Return the [X, Y] coordinate for the center point of the cell that contains the specified text.  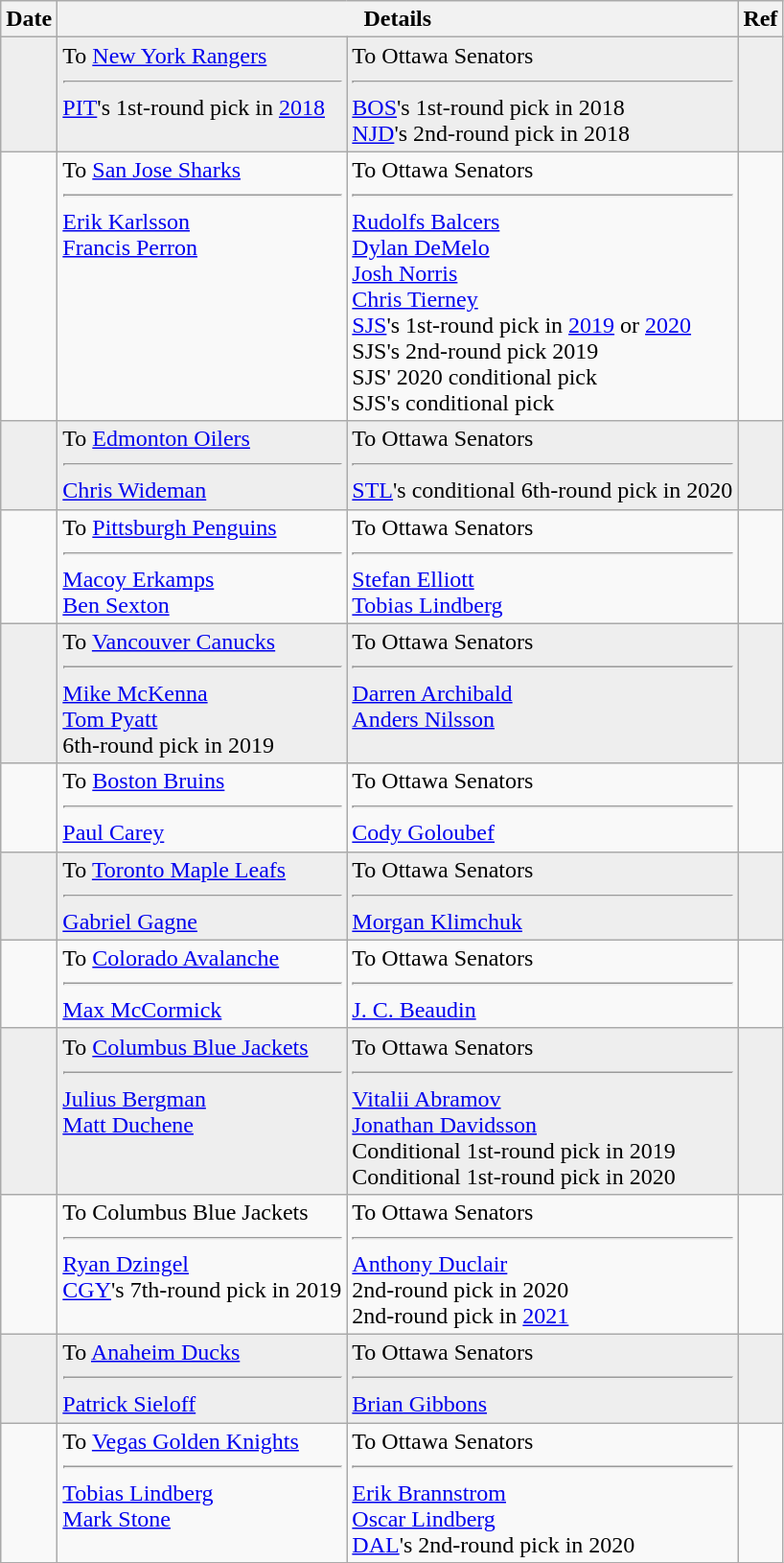
To Vancouver CanucksMike McKennaTom Pyatt6th-round pick in 2019 [202, 693]
Date [29, 19]
To Pittsburgh PenguinsMacoy ErkampsBen Sexton [202, 566]
To Ottawa SenatorsStefan ElliottTobias Lindberg [542, 566]
To Ottawa SenatorsJ. C. Beaudin [542, 984]
To Columbus Blue JacketsRyan DzingelCGY's 7th-round pick in 2019 [202, 1264]
To Ottawa SenatorsCody Goloubef [542, 807]
To Vegas Golden KnightsTobias LindbergMark Stone [202, 1493]
To Ottawa SenatorsAnthony Duclair2nd-round pick in 20202nd-round pick in 2021 [542, 1264]
To Ottawa SenatorsBOS's 1st-round pick in 2018NJD's 2nd-round pick in 2018 [542, 94]
To Anaheim DucksPatrick Sieloff [202, 1378]
To Ottawa SenatorsVitalii AbramovJonathan DavidssonConditional 1st-round pick in 2019Conditional 1st-round pick in 2020 [542, 1110]
To Ottawa SenatorsDarren ArchibaldAnders Nilsson [542, 693]
Ref [761, 19]
To Ottawa SenatorsBrian Gibbons [542, 1378]
To New York RangersPIT's 1st-round pick in 2018 [202, 94]
To Toronto Maple LeafsGabriel Gagne [202, 896]
To Edmonton OilersChris Wideman [202, 465]
To Colorado AvalancheMax McCormick [202, 984]
To San Jose SharksErik KarlssonFrancis Perron [202, 286]
To Ottawa SenatorsMorgan Klimchuk [542, 896]
To Boston BruinsPaul Carey [202, 807]
To Ottawa SenatorsSTL's conditional 6th-round pick in 2020 [542, 465]
To Ottawa SenatorsErik BrannstromOscar LindbergDAL's 2nd-round pick in 2020 [542, 1493]
Details [398, 19]
To Columbus Blue JacketsJulius BergmanMatt Duchene [202, 1110]
